Return (X, Y) of the center of cell containing provided text 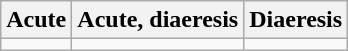
Acute (36, 20)
Acute, diaeresis (158, 20)
Diaeresis (296, 20)
